Return the [X, Y] coordinate for the center point of the cell that contains the specified text.  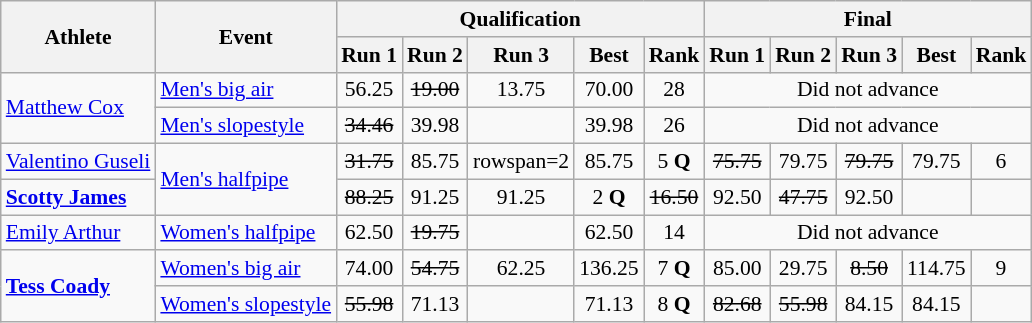
8.50 [869, 269]
Qualification [520, 19]
62.25 [521, 269]
Athlete [78, 36]
13.75 [521, 90]
29.75 [803, 269]
34.46 [369, 126]
75.75 [737, 162]
88.25 [369, 197]
Emily Arthur [78, 233]
Tess Coady [78, 286]
19.00 [435, 90]
8 Q [674, 304]
74.00 [369, 269]
Women's halfpipe [246, 233]
Valentino Guseli [78, 162]
Scotty James [78, 197]
2 Q [608, 197]
rowspan=2 [521, 162]
54.75 [435, 269]
Matthew Cox [78, 108]
82.68 [737, 304]
70.00 [608, 90]
114.75 [936, 269]
Men's slopestyle [246, 126]
Women's big air [246, 269]
85.00 [737, 269]
5 Q [674, 162]
9 [1002, 269]
47.75 [803, 197]
7 Q [674, 269]
14 [674, 233]
Women's slopestyle [246, 304]
Men's big air [246, 90]
6 [1002, 162]
Final [868, 19]
136.25 [608, 269]
Men's halfpipe [246, 180]
Event [246, 36]
26 [674, 126]
19.75 [435, 233]
16.50 [674, 197]
28 [674, 90]
31.75 [369, 162]
56.25 [369, 90]
